Locate the cell with the specified text and output its [X, Y] center coordinate. 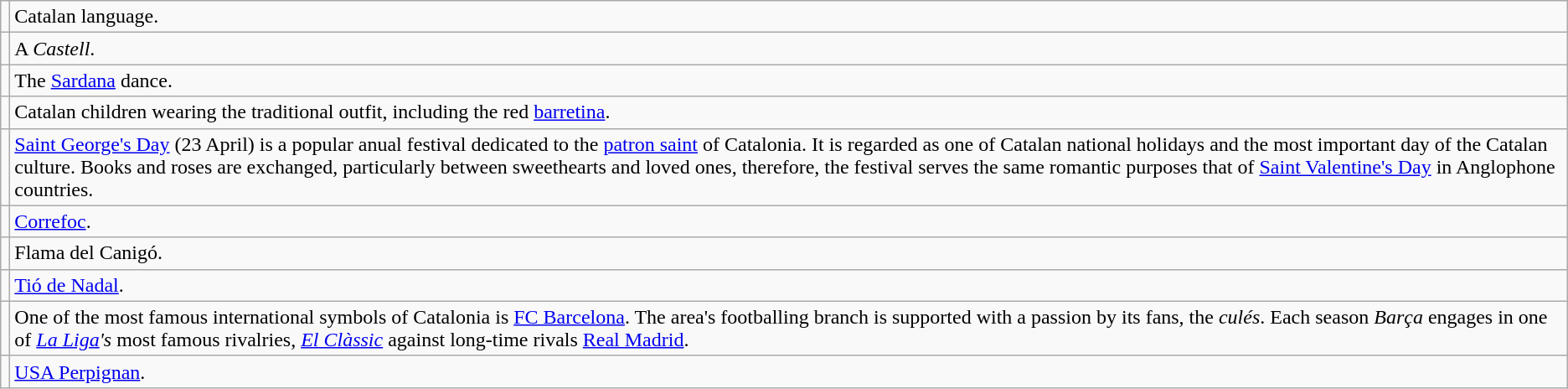
Flama del Canigó. [789, 253]
The Sardana dance. [789, 80]
A Castell. [789, 49]
Catalan language. [789, 17]
Catalan children wearing the traditional outfit, including the red barretina. [789, 112]
USA Perpignan. [789, 371]
Correfoc. [789, 221]
Tió de Nadal. [789, 285]
